Pinpoint the cell where the given text exists, returning its [x, y] midpoint coordinate. 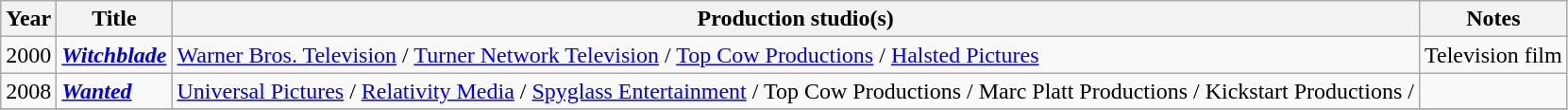
Witchblade [114, 55]
Title [114, 19]
Television film [1493, 55]
2008 [28, 91]
Warner Bros. Television / Turner Network Television / Top Cow Productions / Halsted Pictures [796, 55]
Universal Pictures / Relativity Media / Spyglass Entertainment / Top Cow Productions / Marc Platt Productions / Kickstart Productions / [796, 91]
Notes [1493, 19]
2000 [28, 55]
Wanted [114, 91]
Production studio(s) [796, 19]
Year [28, 19]
